For the text-containing cell, return its midpoint in (X, Y) coordinate format. 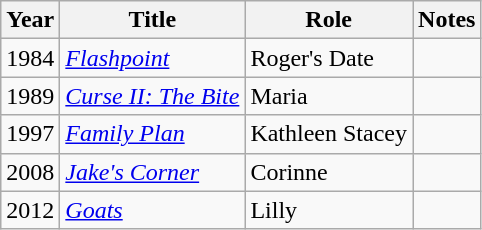
Maria (329, 96)
2012 (30, 210)
Jake's Corner (152, 172)
1984 (30, 58)
2008 (30, 172)
Year (30, 20)
Corinne (329, 172)
Role (329, 20)
Kathleen Stacey (329, 134)
Flashpoint (152, 58)
Notes (447, 20)
Family Plan (152, 134)
Lilly (329, 210)
Goats (152, 210)
Roger's Date (329, 58)
1989 (30, 96)
Curse II: The Bite (152, 96)
1997 (30, 134)
Title (152, 20)
